Output the (x, y) coordinate of the center of the cell containing the given text.  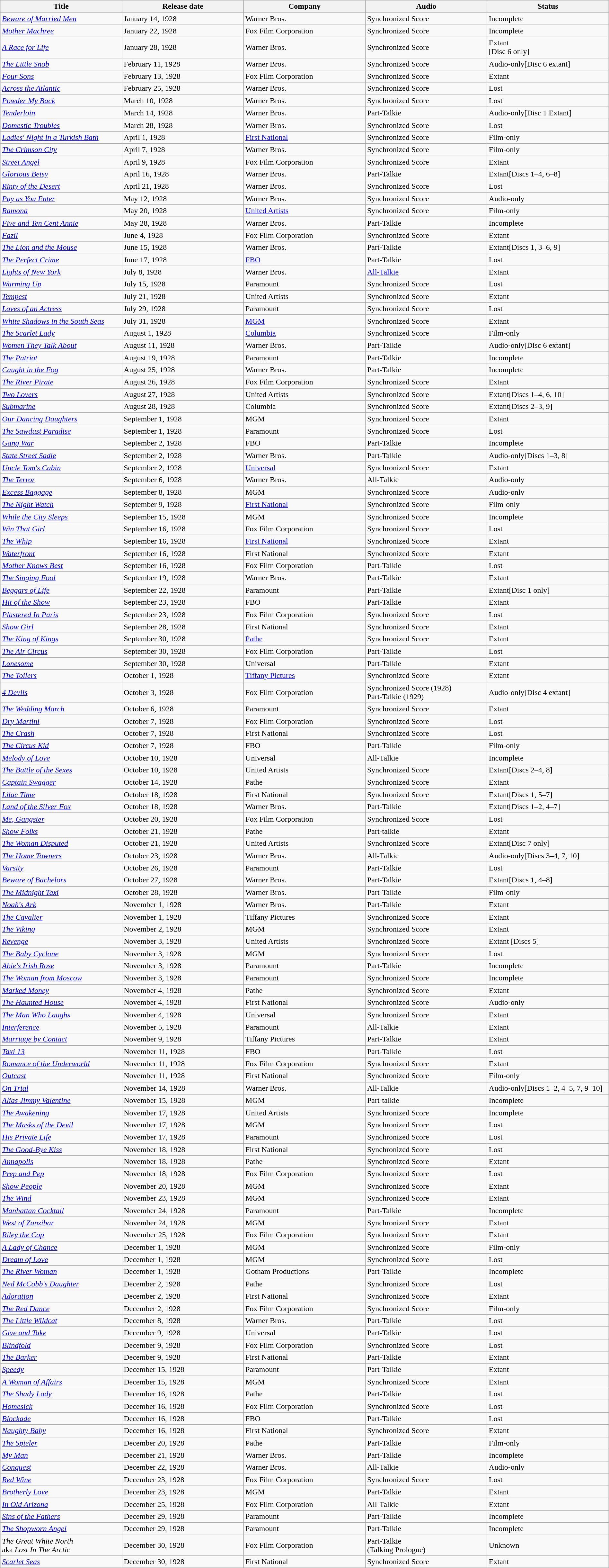
Submarine (61, 407)
The Crimson City (61, 149)
Red Wine (61, 1480)
July 8, 1928 (183, 272)
Adoration (61, 1296)
November 25, 1928 (183, 1235)
April 16, 1928 (183, 174)
October 6, 1928 (183, 709)
Extant[Disc 1 only] (548, 590)
The Terror (61, 480)
Outcast (61, 1076)
His Private Life (61, 1137)
Ladies' Night in a Turkish Bath (61, 137)
The Cavalier (61, 917)
December 22, 1928 (183, 1467)
Extant[Discs 1, 4–8] (548, 880)
The Crash (61, 733)
Release date (183, 6)
December 8, 1928 (183, 1320)
While the City Sleeps (61, 517)
Domestic Troubles (61, 125)
Women They Talk About (61, 345)
Five and Ten Cent Annie (61, 223)
Four Sons (61, 76)
Show Folks (61, 831)
Excess Baggage (61, 492)
February 13, 1928 (183, 76)
July 15, 1928 (183, 284)
Sins of the Fathers (61, 1516)
White Shadows in the South Seas (61, 321)
Mother Knows Best (61, 566)
The Spieler (61, 1443)
Audio-only[Discs 1–2, 4–5, 7, 9–10] (548, 1088)
Beggars of Life (61, 590)
September 8, 1928 (183, 492)
Uncle Tom's Cabin (61, 468)
September 19, 1928 (183, 578)
The Scarlet Lady (61, 333)
Win That Girl (61, 529)
Land of the Silver Fox (61, 807)
A Lady of Chance (61, 1247)
Noah's Ark (61, 905)
Extant[Discs 1–4, 6–8] (548, 174)
Marriage by Contact (61, 1039)
October 23, 1928 (183, 856)
March 14, 1928 (183, 113)
Beware of Bachelors (61, 880)
The Sawdust Paradise (61, 431)
October 26, 1928 (183, 868)
January 22, 1928 (183, 31)
Me, Gangster (61, 819)
July 21, 1928 (183, 296)
May 12, 1928 (183, 199)
Revenge (61, 941)
Loves of an Actress (61, 309)
Extant[Disc 7 only] (548, 843)
Audio-only[Disc 1 Extant] (548, 113)
The Woman Disputed (61, 843)
April 9, 1928 (183, 162)
Gotham Productions (304, 1272)
Dream of Love (61, 1259)
April 21, 1928 (183, 186)
A Race for Life (61, 48)
Across the Atlantic (61, 88)
The Perfect Crime (61, 260)
Caught in the Fog (61, 370)
Unknown (548, 1545)
The Baby Cyclone (61, 954)
November 14, 1928 (183, 1088)
August 11, 1928 (183, 345)
June 4, 1928 (183, 235)
December 25, 1928 (183, 1504)
March 10, 1928 (183, 101)
June 15, 1928 (183, 248)
Audio-only[Discs 1–3, 8] (548, 455)
Conquest (61, 1467)
Prep and Pep (61, 1174)
October 3, 1928 (183, 692)
Extant [Discs 5] (548, 941)
Our Dancing Daughters (61, 419)
The King of Kings (61, 639)
August 1, 1928 (183, 333)
The Air Circus (61, 651)
The Singing Fool (61, 578)
June 17, 1928 (183, 260)
The Shady Lady (61, 1394)
Lights of New York (61, 272)
November 15, 1928 (183, 1100)
Pay as You Enter (61, 199)
On Trial (61, 1088)
September 28, 1928 (183, 627)
A Woman of Affairs (61, 1382)
The Battle of the Sexes (61, 770)
Blindfold (61, 1345)
Dry Martini (61, 721)
Extant[Discs 1, 3–6, 9] (548, 248)
Manhattan Cocktail (61, 1211)
May 28, 1928 (183, 223)
Audio-only[Discs 3–4, 7, 10] (548, 856)
Extant[Discs 1–4, 6, 10] (548, 394)
October 28, 1928 (183, 892)
Rinty of the Desert (61, 186)
Extant[Discs 2–3, 9] (548, 407)
Company (304, 6)
The Little Wildcat (61, 1320)
The Wind (61, 1198)
October 27, 1928 (183, 880)
Romance of the Underworld (61, 1064)
Beware of Married Men (61, 19)
Ramona (61, 211)
Audio (426, 6)
The Good-Bye Kiss (61, 1149)
Marked Money (61, 990)
Powder My Back (61, 101)
The Great White North aka Lost In The Arctic (61, 1545)
Give and Take (61, 1333)
The Patriot (61, 358)
Gang War (61, 443)
September 9, 1928 (183, 504)
Show People (61, 1186)
Street Angel (61, 162)
My Man (61, 1455)
The Lion and the Mouse (61, 248)
August 26, 1928 (183, 382)
Tenderloin (61, 113)
October 1, 1928 (183, 676)
Homesick (61, 1406)
In Old Arizona (61, 1504)
4 Devils (61, 692)
November 23, 1928 (183, 1198)
Waterfront (61, 553)
The Toilers (61, 676)
Two Lovers (61, 394)
Plastered In Paris (61, 615)
The Wedding March (61, 709)
January 28, 1928 (183, 48)
Synchronized Score (1928) Part-Talkie (1929) (426, 692)
Audio-only[Disc 4 extant] (548, 692)
Lilac Time (61, 795)
The Awakening (61, 1113)
The Shopworn Angel (61, 1528)
March 28, 1928 (183, 125)
Hit of the Show (61, 602)
August 25, 1928 (183, 370)
The Red Dance (61, 1308)
November 20, 1928 (183, 1186)
November 2, 1928 (183, 929)
Abie's Irish Rose (61, 966)
Naughty Baby (61, 1431)
Extant[Discs 1–2, 4–7] (548, 807)
Part-Talkie(Talking Prologue) (426, 1545)
Scarlet Seas (61, 1562)
Extant[Disc 6 only] (548, 48)
Extant[Discs 2–4, 8] (548, 770)
September 22, 1928 (183, 590)
Annapolis (61, 1162)
Extant[Discs 1, 5–7] (548, 795)
February 11, 1928 (183, 64)
The Viking (61, 929)
December 21, 1928 (183, 1455)
The Night Watch (61, 504)
July 31, 1928 (183, 321)
January 14, 1928 (183, 19)
The River Pirate (61, 382)
Brotherly Love (61, 1492)
Show Girl (61, 627)
Warming Up (61, 284)
December 20, 1928 (183, 1443)
The Haunted House (61, 1003)
September 15, 1928 (183, 517)
October 20, 1928 (183, 819)
Lonesome (61, 663)
Alias Jimmy Valentine (61, 1100)
Melody of Love (61, 758)
Captain Swagger (61, 782)
May 20, 1928 (183, 211)
Status (548, 6)
Ned McCobb's Daughter (61, 1284)
Riley the Cop (61, 1235)
August 28, 1928 (183, 407)
The River Woman (61, 1272)
August 27, 1928 (183, 394)
April 7, 1928 (183, 149)
The Man Who Laughs (61, 1015)
The Whip (61, 541)
August 19, 1928 (183, 358)
Speedy (61, 1370)
State Street Sadie (61, 455)
Blockade (61, 1419)
Glorious Betsy (61, 174)
Taxi 13 (61, 1051)
Fazil (61, 235)
The Woman from Moscow (61, 978)
The Midnight Taxi (61, 892)
February 25, 1928 (183, 88)
Mother Machree (61, 31)
Title (61, 6)
October 14, 1928 (183, 782)
Interference (61, 1027)
Tempest (61, 296)
July 29, 1928 (183, 309)
November 9, 1928 (183, 1039)
Varsity (61, 868)
The Circus Kid (61, 745)
The Masks of the Devil (61, 1125)
The Little Snob (61, 64)
The Barker (61, 1357)
The Home Towners (61, 856)
November 5, 1928 (183, 1027)
West of Zanzibar (61, 1223)
September 6, 1928 (183, 480)
April 1, 1928 (183, 137)
